Scan for the cell matching the given text and deliver its [x, y] coordinate at center. 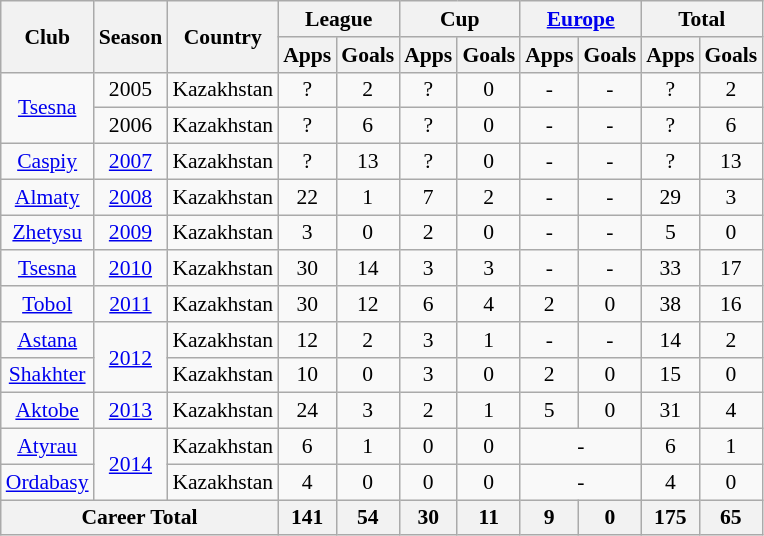
Country [222, 36]
Club [48, 36]
54 [368, 518]
2014 [131, 464]
33 [670, 269]
Astana [48, 340]
Ordabasy [48, 482]
Career Total [140, 518]
29 [670, 197]
2012 [131, 358]
16 [730, 304]
Cup [460, 19]
31 [670, 411]
22 [307, 197]
11 [488, 518]
38 [670, 304]
2009 [131, 233]
Season [131, 36]
Zhetysu [48, 233]
2011 [131, 304]
2013 [131, 411]
141 [307, 518]
Almaty [48, 197]
2010 [131, 269]
Caspiy [48, 162]
Atyrau [48, 447]
15 [670, 375]
7 [428, 197]
2006 [131, 126]
2008 [131, 197]
175 [670, 518]
Shakhter [48, 375]
2007 [131, 162]
10 [307, 375]
Aktobe [48, 411]
17 [730, 269]
65 [730, 518]
League [338, 19]
Europe [580, 19]
Total [702, 19]
9 [549, 518]
24 [307, 411]
Tobol [48, 304]
2005 [131, 90]
